Capture the cell that displays the provided text and extract its [X, Y] central coordinate. 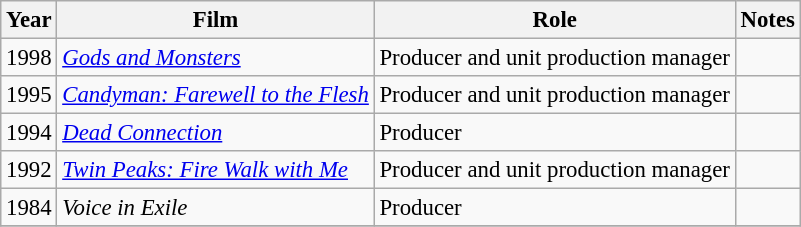
Twin Peaks: Fire Walk with Me [216, 170]
Voice in Exile [216, 208]
Dead Connection [216, 133]
1995 [29, 95]
1984 [29, 208]
Year [29, 20]
Role [554, 20]
1994 [29, 133]
1992 [29, 170]
Film [216, 20]
Notes [768, 20]
1998 [29, 58]
Gods and Monsters [216, 58]
Candyman: Farewell to the Flesh [216, 95]
